Capture the cell that displays the provided text and extract its [X, Y] central coordinate. 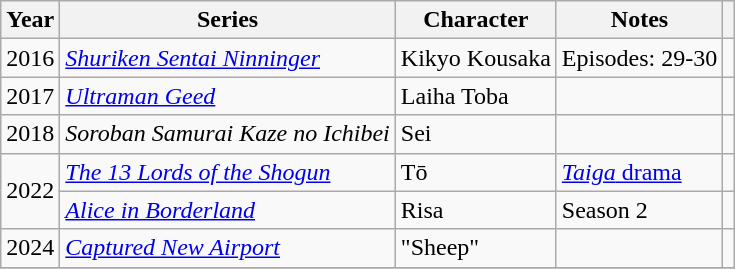
Risa [476, 210]
Series [228, 20]
2016 [30, 58]
Season 2 [639, 210]
2017 [30, 96]
Tō [476, 172]
2024 [30, 248]
Taiga drama [639, 172]
2018 [30, 134]
Ultraman Geed [228, 96]
Shuriken Sentai Ninninger [228, 58]
Year [30, 20]
The 13 Lords of the Shogun [228, 172]
Laiha Toba [476, 96]
Alice in Borderland [228, 210]
Notes [639, 20]
Character [476, 20]
Soroban Samurai Kaze no Ichibei [228, 134]
Captured New Airport [228, 248]
Episodes: 29-30 [639, 58]
Sei [476, 134]
2022 [30, 191]
Kikyo Kousaka [476, 58]
"Sheep" [476, 248]
